Detect which cell encompasses the target text, then output its (x, y) center coordinate. 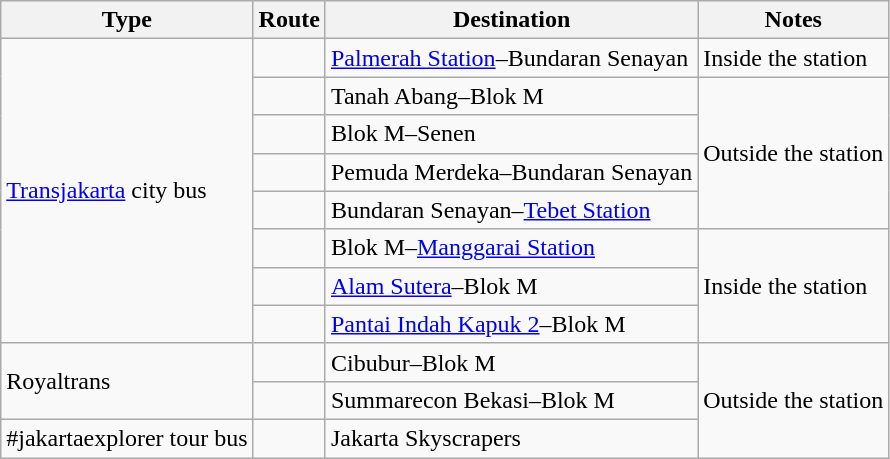
Type (127, 20)
Blok M–Senen (511, 134)
Pantai Indah Kapuk 2–Blok M (511, 324)
Bundaran Senayan–Tebet Station (511, 210)
Notes (794, 20)
Route (289, 20)
Transjakarta city bus (127, 191)
Destination (511, 20)
Tanah Abang–Blok M (511, 96)
Blok M–Manggarai Station (511, 248)
Pemuda Merdeka–Bundaran Senayan (511, 172)
Jakarta Skyscrapers (511, 438)
Summarecon Bekasi–Blok M (511, 400)
Cibubur–Blok M (511, 362)
Alam Sutera–Blok M (511, 286)
#jakartaexplorer tour bus (127, 438)
Royaltrans (127, 381)
Palmerah Station–Bundaran Senayan (511, 58)
